Provide the (X, Y) coordinate of the cell's center where the given text is located.  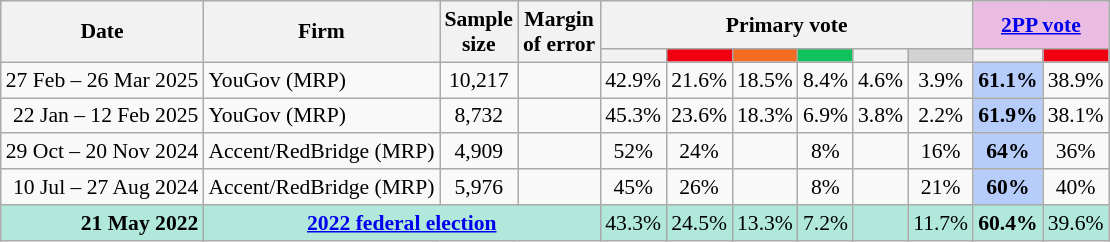
10,217 (479, 80)
23.6% (699, 116)
13.3% (765, 223)
18.3% (765, 116)
24.5% (699, 223)
8.4% (826, 80)
39.6% (1076, 223)
Firm (321, 32)
27 Feb – 26 Mar 2025 (102, 80)
2PP vote (1040, 25)
40% (1076, 187)
5,976 (479, 187)
45.3% (633, 116)
22 Jan – 12 Feb 2025 (102, 116)
61.1% (1008, 80)
42.9% (633, 80)
38.1% (1076, 116)
26% (699, 187)
64% (1008, 152)
Marginof error (559, 32)
10 Jul – 27 Aug 2024 (102, 187)
4,909 (479, 152)
6.9% (826, 116)
52% (633, 152)
21% (940, 187)
29 Oct – 20 Nov 2024 (102, 152)
3.8% (880, 116)
36% (1076, 152)
60.4% (1008, 223)
3.9% (940, 80)
18.5% (765, 80)
16% (940, 152)
8,732 (479, 116)
21.6% (699, 80)
38.9% (1076, 80)
11.7% (940, 223)
2022 federal election (402, 223)
60% (1008, 187)
24% (699, 152)
61.9% (1008, 116)
21 May 2022 (102, 223)
2.2% (940, 116)
Samplesize (479, 32)
43.3% (633, 223)
45% (633, 187)
Primary vote (786, 25)
Date (102, 32)
4.6% (880, 80)
7.2% (826, 223)
